From the cell containing the given text, extract its center point as (x, y) coordinate. 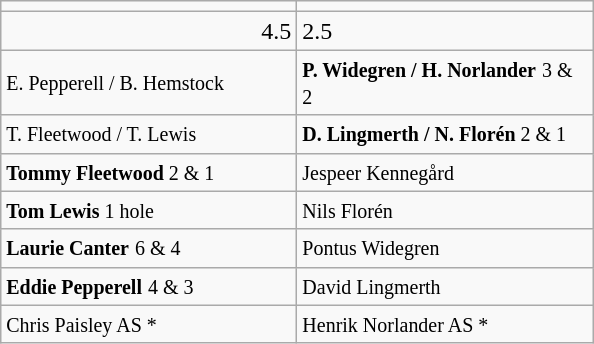
Henrik Norlander AS * (445, 324)
D. Lingmerth / N. Florén 2 & 1 (445, 134)
David Lingmerth (445, 286)
Laurie Canter 6 & 4 (149, 248)
E. Pepperell / B. Hemstock (149, 82)
2.5 (445, 31)
Eddie Pepperell 4 & 3 (149, 286)
Pontus Widegren (445, 248)
P. Widegren / H. Norlander 3 & 2 (445, 82)
Nils Florén (445, 210)
Tommy Fleetwood 2 & 1 (149, 172)
Chris Paisley AS * (149, 324)
Jespeer Kennegård (445, 172)
4.5 (149, 31)
T. Fleetwood / T. Lewis (149, 134)
Tom Lewis 1 hole (149, 210)
